Find where the given text appears and provide that cell's center as [x, y] coordinate. 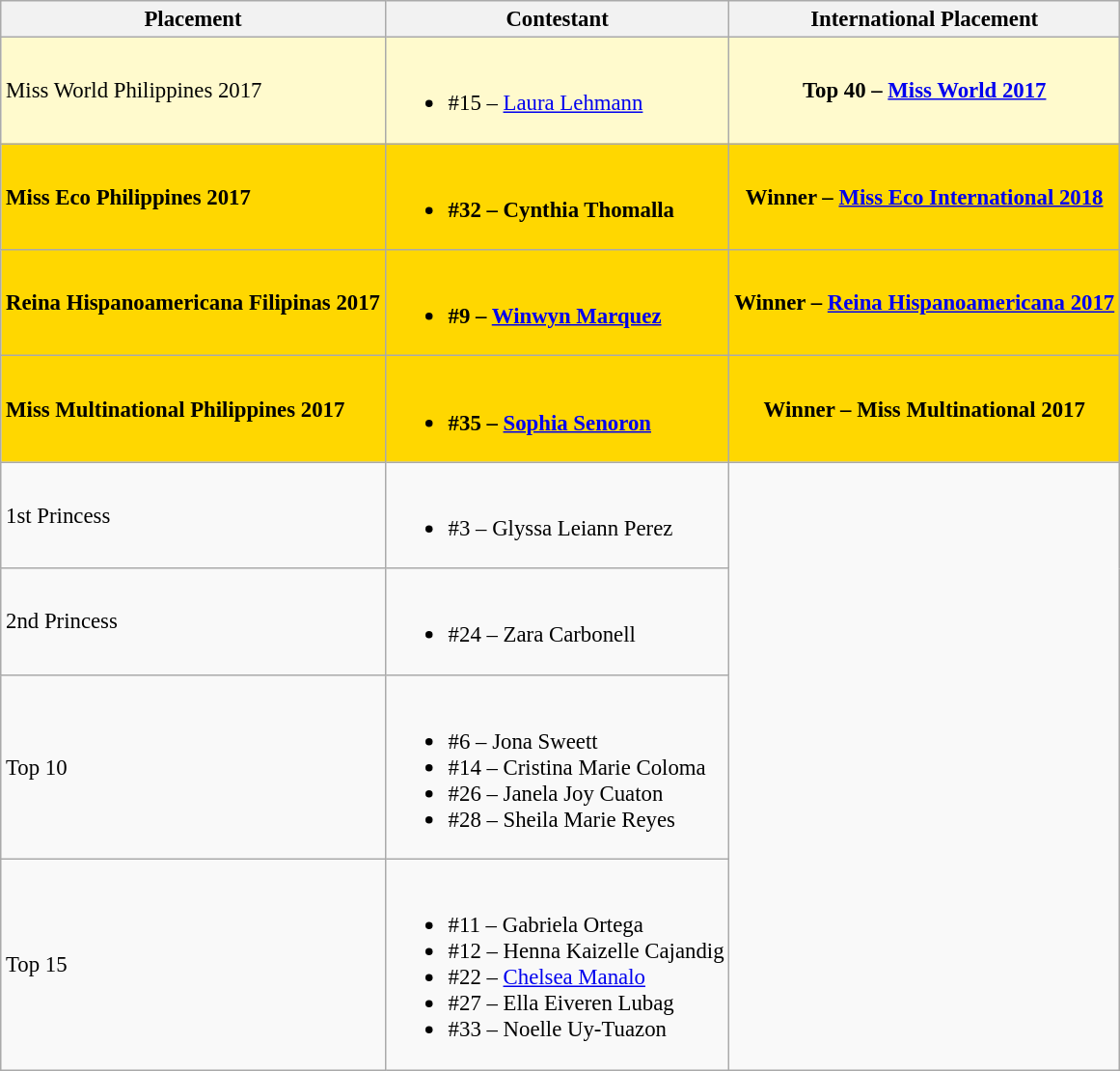
Winner – Miss Multinational 2017 [924, 409]
#9 – Winwyn Marquez [558, 303]
Reina Hispanoamericana Filipinas 2017 [193, 303]
Winner – Miss Eco International 2018 [924, 197]
Miss World Philippines 2017 [193, 91]
Top 15 [193, 965]
#3 – Glyssa Leiann Perez [558, 515]
Top 10 [193, 766]
Miss Eco Philippines 2017 [193, 197]
#11 – Gabriela Ortega#12 – Henna Kaizelle Cajandig#22 – Chelsea Manalo#27 – Ella Eiveren Lubag#33 – Noelle Uy-Tuazon [558, 965]
Top 40 – Miss World 2017 [924, 91]
#24 – Zara Carbonell [558, 621]
Miss Multinational Philippines 2017 [193, 409]
#32 – Cynthia Thomalla [558, 197]
Placement [193, 19]
#35 – Sophia Senoron [558, 409]
2nd Princess [193, 621]
1st Princess [193, 515]
#15 – Laura Lehmann [558, 91]
International Placement [924, 19]
Contestant [558, 19]
#6 – Jona Sweett#14 – Cristina Marie Coloma#26 – Janela Joy Cuaton#28 – Sheila Marie Reyes [558, 766]
Winner – Reina Hispanoamericana 2017 [924, 303]
